Scan for the cell matching the given text and deliver its (x, y) coordinate at center. 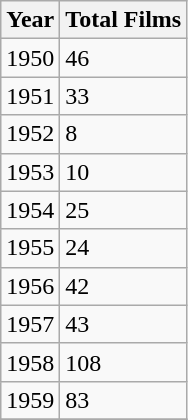
1959 (30, 400)
1958 (30, 362)
108 (124, 362)
Total Films (124, 20)
1955 (30, 248)
24 (124, 248)
10 (124, 172)
42 (124, 286)
83 (124, 400)
1956 (30, 286)
1950 (30, 58)
33 (124, 96)
43 (124, 324)
1951 (30, 96)
1957 (30, 324)
8 (124, 134)
46 (124, 58)
1953 (30, 172)
Year (30, 20)
25 (124, 210)
1952 (30, 134)
1954 (30, 210)
